Determine the (x, y) coordinate at the center of the cell enclosing the given text.  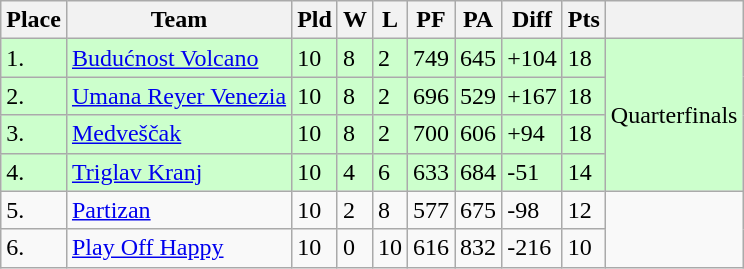
529 (478, 96)
749 (432, 58)
4 (354, 172)
-98 (532, 210)
633 (432, 172)
1. (34, 58)
L (390, 20)
Pld (315, 20)
12 (584, 210)
Diff (532, 20)
577 (432, 210)
Medveščak (178, 134)
+94 (532, 134)
Quarterfinals (674, 115)
3. (34, 134)
14 (584, 172)
606 (478, 134)
Place (34, 20)
675 (478, 210)
PA (478, 20)
696 (432, 96)
700 (432, 134)
832 (478, 248)
PF (432, 20)
W (354, 20)
Team (178, 20)
Partizan (178, 210)
4. (34, 172)
6. (34, 248)
645 (478, 58)
Triglav Kranj (178, 172)
Umana Reyer Venezia (178, 96)
684 (478, 172)
5. (34, 210)
+167 (532, 96)
6 (390, 172)
0 (354, 248)
Pts (584, 20)
616 (432, 248)
+104 (532, 58)
-51 (532, 172)
Play Off Happy (178, 248)
2. (34, 96)
-216 (532, 248)
Budućnost Volcano (178, 58)
